For the text-containing cell, return its midpoint in [x, y] coordinate format. 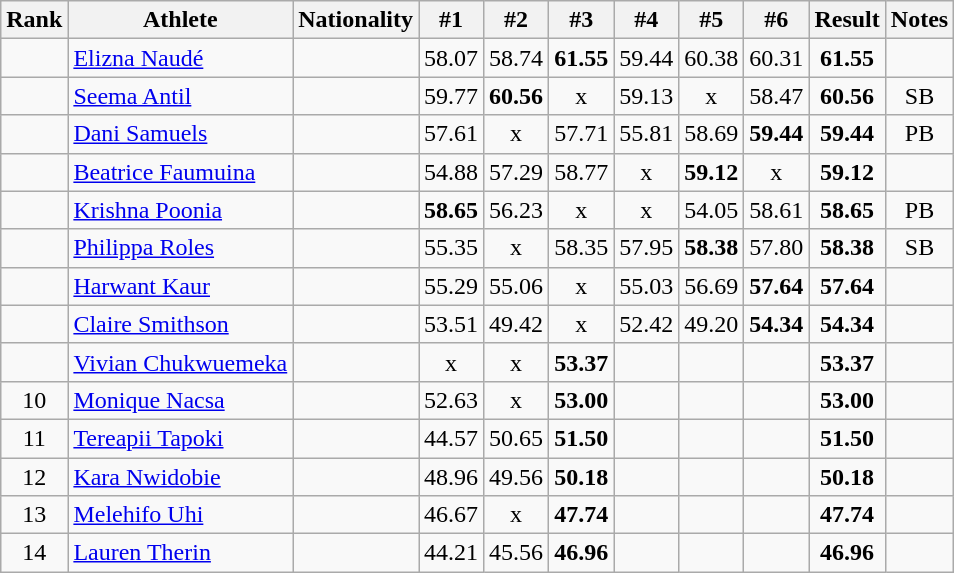
12 [34, 477]
58.74 [516, 58]
58.77 [582, 172]
14 [34, 553]
55.03 [646, 286]
57.80 [776, 248]
#1 [450, 20]
Beatrice Faumuina [180, 172]
58.35 [582, 248]
10 [34, 400]
55.06 [516, 286]
Melehifo Uhi [180, 515]
Philippa Roles [180, 248]
53.51 [450, 324]
49.56 [516, 477]
58.47 [776, 96]
56.69 [712, 286]
56.23 [516, 210]
44.57 [450, 438]
55.81 [646, 134]
58.61 [776, 210]
57.71 [582, 134]
49.42 [516, 324]
59.13 [646, 96]
44.21 [450, 553]
Athlete [180, 20]
Elizna Naudé [180, 58]
45.56 [516, 553]
Vivian Chukwuemeka [180, 362]
58.69 [712, 134]
Tereapii Tapoki [180, 438]
49.20 [712, 324]
#3 [582, 20]
50.65 [516, 438]
#5 [712, 20]
60.31 [776, 58]
57.29 [516, 172]
Claire Smithson [180, 324]
11 [34, 438]
Dani Samuels [180, 134]
59.77 [450, 96]
57.95 [646, 248]
54.05 [712, 210]
52.63 [450, 400]
Notes [919, 20]
57.61 [450, 134]
55.29 [450, 286]
#2 [516, 20]
Kara Nwidobie [180, 477]
48.96 [450, 477]
Nationality [356, 20]
60.38 [712, 58]
Monique Nacsa [180, 400]
Rank [34, 20]
46.67 [450, 515]
Lauren Therin [180, 553]
13 [34, 515]
58.07 [450, 58]
Result [847, 20]
54.88 [450, 172]
55.35 [450, 248]
52.42 [646, 324]
Seema Antil [180, 96]
Krishna Poonia [180, 210]
Harwant Kaur [180, 286]
#4 [646, 20]
#6 [776, 20]
